Provide the [x, y] coordinate of the cell's center where the given text is located.  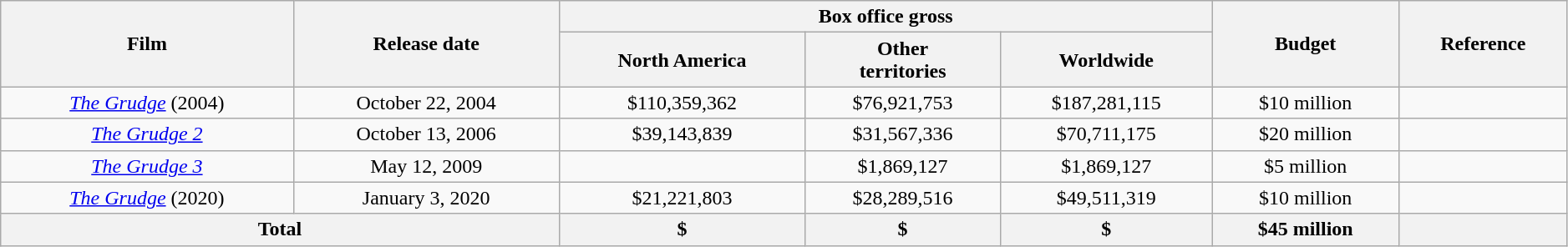
The Grudge 3 [147, 166]
$110,359,362 [682, 103]
$39,143,839 [682, 134]
North America [682, 60]
$49,511,319 [1106, 198]
The Grudge (2020) [147, 198]
October 22, 2004 [426, 103]
Box office gross [885, 17]
$70,711,175 [1106, 134]
$76,921,753 [903, 103]
$28,289,516 [903, 198]
$21,221,803 [682, 198]
Budget [1305, 43]
Otherterritories [903, 60]
Total [281, 229]
Worldwide [1106, 60]
January 3, 2020 [426, 198]
$31,567,336 [903, 134]
$20 million [1305, 134]
Film [147, 43]
The Grudge (2004) [147, 103]
$187,281,115 [1106, 103]
October 13, 2006 [426, 134]
Release date [426, 43]
The Grudge 2 [147, 134]
$5 million [1305, 166]
May 12, 2009 [426, 166]
Reference [1483, 43]
$45 million [1305, 229]
